Capture the cell that displays the provided text and extract its (X, Y) central coordinate. 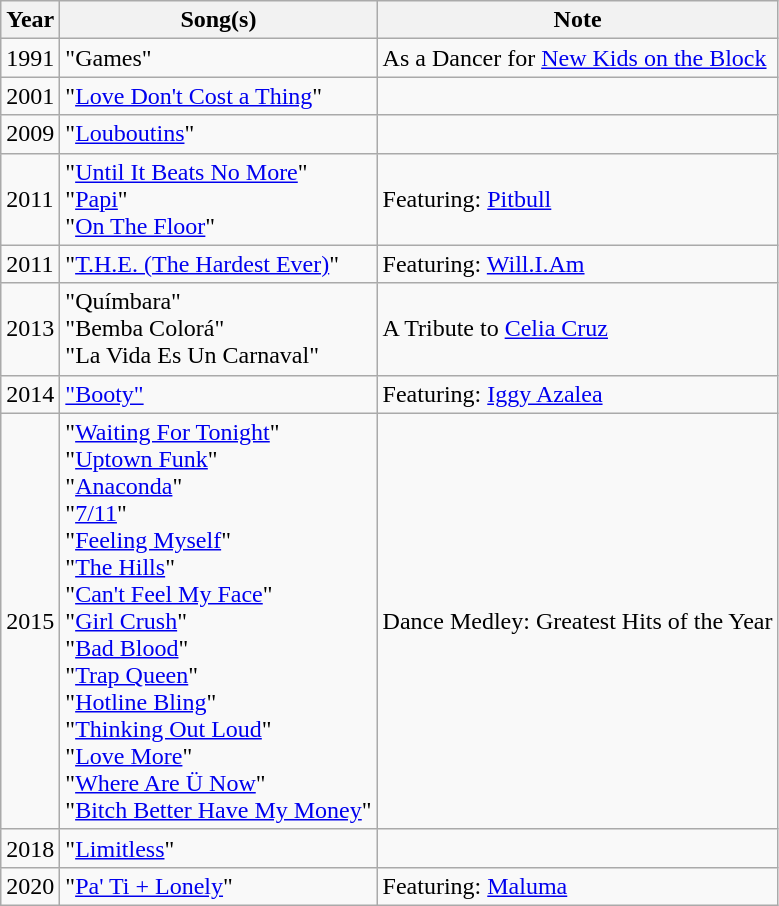
Dance Medley: Greatest Hits of the Year (578, 621)
"Until It Beats No More""Papi""On The Floor" (218, 199)
2014 (30, 394)
"Louboutins" (218, 134)
2015 (30, 621)
2013 (30, 329)
Song(s) (218, 20)
"Limitless" (218, 848)
2001 (30, 96)
"T.H.E. (The Hardest Ever)" (218, 264)
1991 (30, 58)
"Games" (218, 58)
2020 (30, 886)
Featuring: Maluma (578, 886)
Featuring: Pitbull (578, 199)
"Booty" (218, 394)
A Tribute to Celia Cruz (578, 329)
Featuring: Will.I.Am (578, 264)
"Love Don't Cost a Thing" (218, 96)
"Químbara""Bemba Colorá""La Vida Es Un Carnaval" (218, 329)
2018 (30, 848)
Year (30, 20)
As a Dancer for New Kids on the Block (578, 58)
Note (578, 20)
Featuring: Iggy Azalea (578, 394)
"Pa' Ti + Lonely" (218, 886)
2009 (30, 134)
